Provide the (x, y) coordinate of the cell's center where the given text is located.  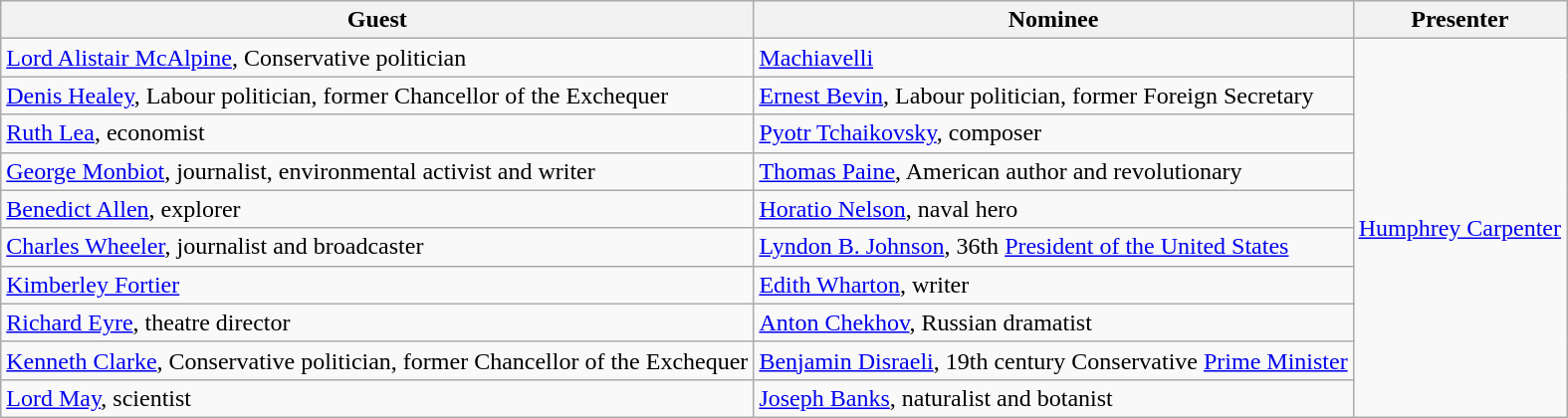
Benjamin Disraeli, 19th century Conservative Prime Minister (1053, 360)
Guest (377, 20)
Presenter (1459, 20)
Ruth Lea, economist (377, 133)
Anton Chekhov, Russian dramatist (1053, 322)
Horatio Nelson, naval hero (1053, 209)
Lord May, scientist (377, 398)
Lyndon B. Johnson, 36th President of the United States (1053, 247)
Humphrey Carpenter (1459, 229)
Pyotr Tchaikovsky, composer (1053, 133)
Denis Healey, Labour politician, former Chancellor of the Exchequer (377, 96)
George Monbiot, journalist, environmental activist and writer (377, 171)
Joseph Banks, naturalist and botanist (1053, 398)
Kenneth Clarke, Conservative politician, former Chancellor of the Exchequer (377, 360)
Thomas Paine, American author and revolutionary (1053, 171)
Machiavelli (1053, 58)
Kimberley Fortier (377, 285)
Benedict Allen, explorer (377, 209)
Lord Alistair McAlpine, Conservative politician (377, 58)
Richard Eyre, theatre director (377, 322)
Edith Wharton, writer (1053, 285)
Ernest Bevin, Labour politician, former Foreign Secretary (1053, 96)
Charles Wheeler, journalist and broadcaster (377, 247)
Nominee (1053, 20)
